Provide the (x, y) coordinate of the cell's center where the given text is located.  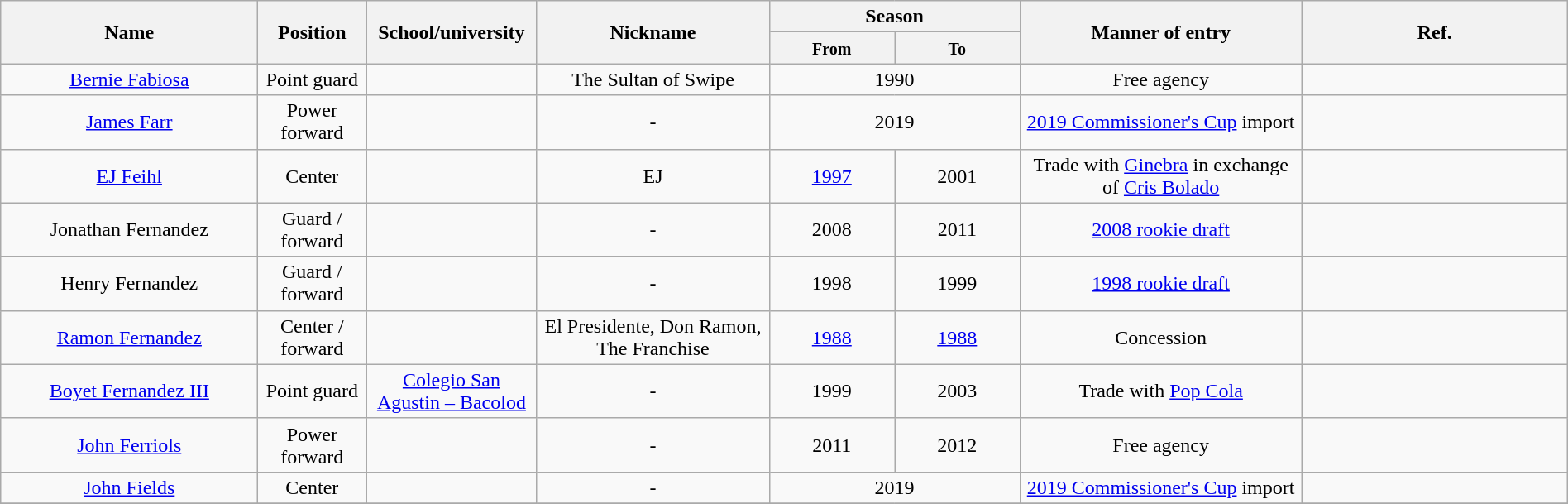
Ramon Fernandez (129, 338)
Concession (1161, 338)
2008 rookie draft (1161, 230)
1990 (895, 79)
Trade with Pop Cola (1161, 391)
Trade with Ginebra in exchange of Cris Bolado (1161, 175)
To (958, 48)
2012 (958, 445)
Name (129, 32)
Ref. (1434, 32)
Position (313, 32)
2003 (958, 391)
John Fields (129, 487)
EJ (653, 175)
Nickname (653, 32)
The Sultan of Swipe (653, 79)
From (832, 48)
1997 (832, 175)
School/university (452, 32)
Henry Fernandez (129, 283)
Bernie Fabiosa (129, 79)
El Presidente, Don Ramon, The Franchise (653, 338)
Center / forward (313, 338)
2001 (958, 175)
1998 rookie draft (1161, 283)
Manner of entry (1161, 32)
Season (895, 17)
James Farr (129, 122)
Colegio San Agustin – Bacolod (452, 391)
2008 (832, 230)
EJ Feihl (129, 175)
Boyet Fernandez III (129, 391)
1998 (832, 283)
John Ferriols (129, 445)
Jonathan Fernandez (129, 230)
